Extract the [X, Y] coordinate from the center of the cell holding the provided text.  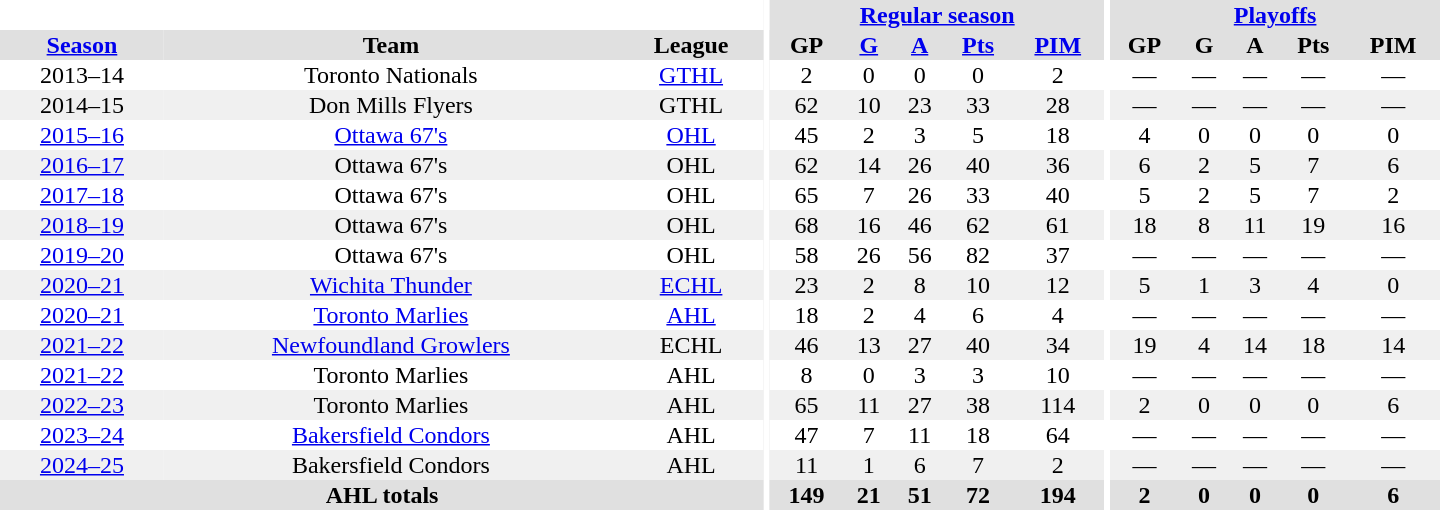
2024–25 [82, 465]
47 [806, 435]
2015–16 [82, 135]
149 [806, 495]
68 [806, 225]
72 [978, 495]
2013–14 [82, 75]
Team [391, 45]
13 [868, 345]
56 [920, 255]
37 [1058, 255]
2016–17 [82, 165]
58 [806, 255]
2019–20 [82, 255]
League [691, 45]
Playoffs [1275, 15]
34 [1058, 345]
Don Mills Flyers [391, 105]
Wichita Thunder [391, 285]
2018–19 [82, 225]
Regular season [938, 15]
21 [868, 495]
114 [1058, 405]
AHL totals [382, 495]
2017–18 [82, 195]
2014–15 [82, 105]
Season [82, 45]
28 [1058, 105]
61 [1058, 225]
64 [1058, 435]
Newfoundland Growlers [391, 345]
36 [1058, 165]
82 [978, 255]
12 [1058, 285]
51 [920, 495]
38 [978, 405]
2023–24 [82, 435]
194 [1058, 495]
2022–23 [82, 405]
45 [806, 135]
Toronto Nationals [391, 75]
